Provide the [x, y] coordinate of the cell's center where the given text is located.  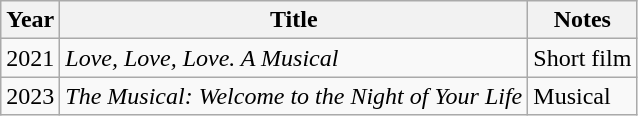
Notes [582, 20]
Title [294, 20]
Love, Love, Love. A Musical [294, 58]
Short film [582, 58]
2021 [30, 58]
Year [30, 20]
Musical [582, 96]
The Musical: Welcome to the Night of Your Life [294, 96]
2023 [30, 96]
